Locate the cell with the specified text and output its (x, y) center coordinate. 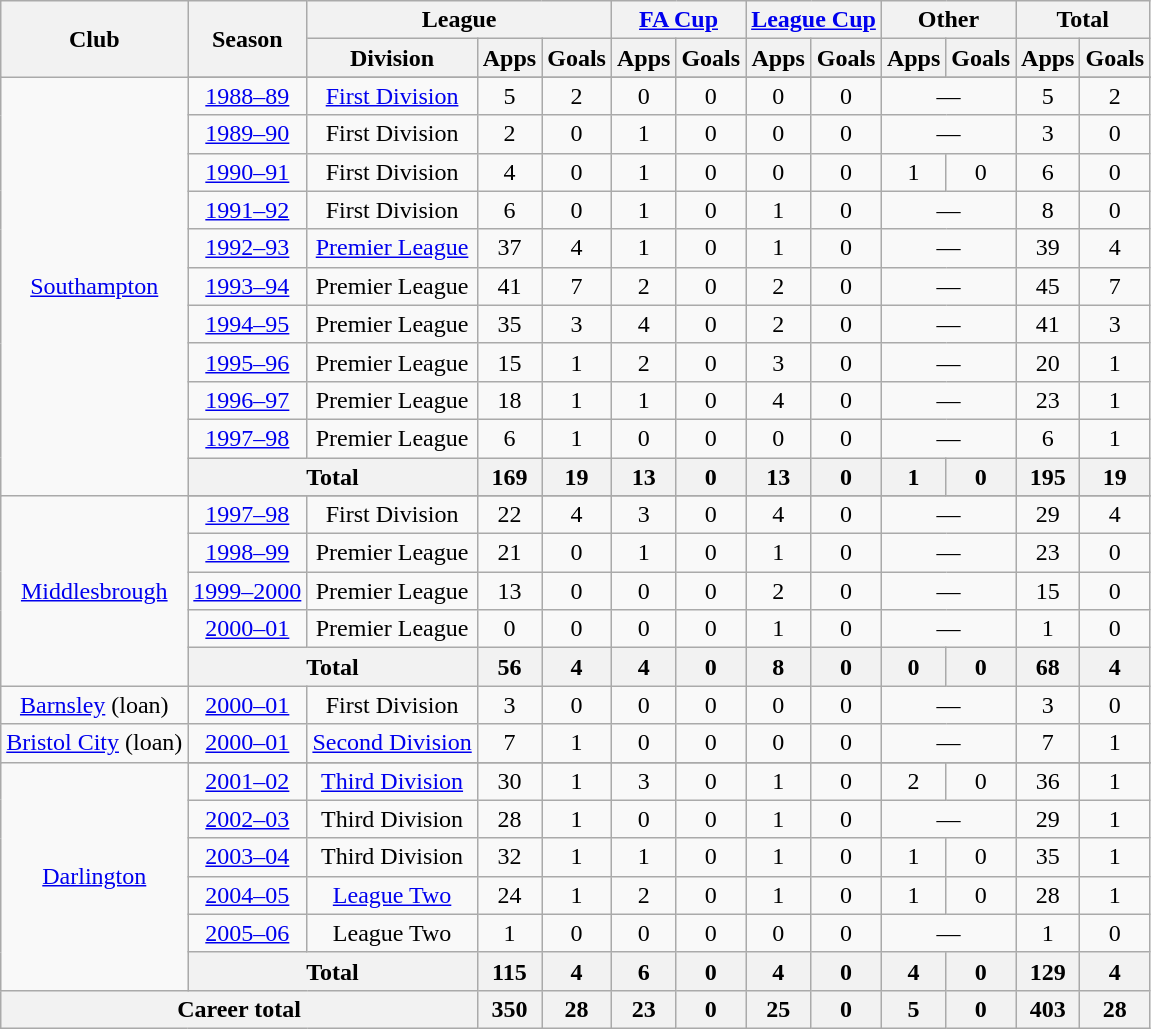
1993–94 (248, 286)
1992–93 (248, 248)
1998–99 (248, 553)
36 (1048, 781)
Career total (240, 1009)
24 (509, 895)
115 (509, 971)
2004–05 (248, 895)
25 (778, 1009)
League Cup (814, 20)
56 (509, 667)
2001–02 (248, 781)
Southampton (94, 286)
403 (1048, 1009)
39 (1048, 248)
Other (948, 20)
1996–97 (248, 400)
350 (509, 1009)
30 (509, 781)
32 (509, 857)
1990–91 (248, 172)
18 (509, 400)
2005–06 (248, 933)
1991–92 (248, 210)
Division (392, 58)
22 (509, 515)
68 (1048, 667)
20 (1048, 362)
Season (248, 39)
Bristol City (loan) (94, 743)
League (460, 20)
Middlesbrough (94, 591)
129 (1048, 971)
2003–04 (248, 857)
Second Division (392, 743)
Club (94, 39)
Barnsley (loan) (94, 705)
169 (509, 477)
Darlington (94, 876)
21 (509, 553)
1999–2000 (248, 591)
195 (1048, 477)
2002–03 (248, 819)
1989–90 (248, 134)
37 (509, 248)
1994–95 (248, 324)
45 (1048, 286)
1995–96 (248, 362)
1988–89 (248, 96)
FA Cup (678, 20)
